Return (X, Y) of the center of cell containing provided text 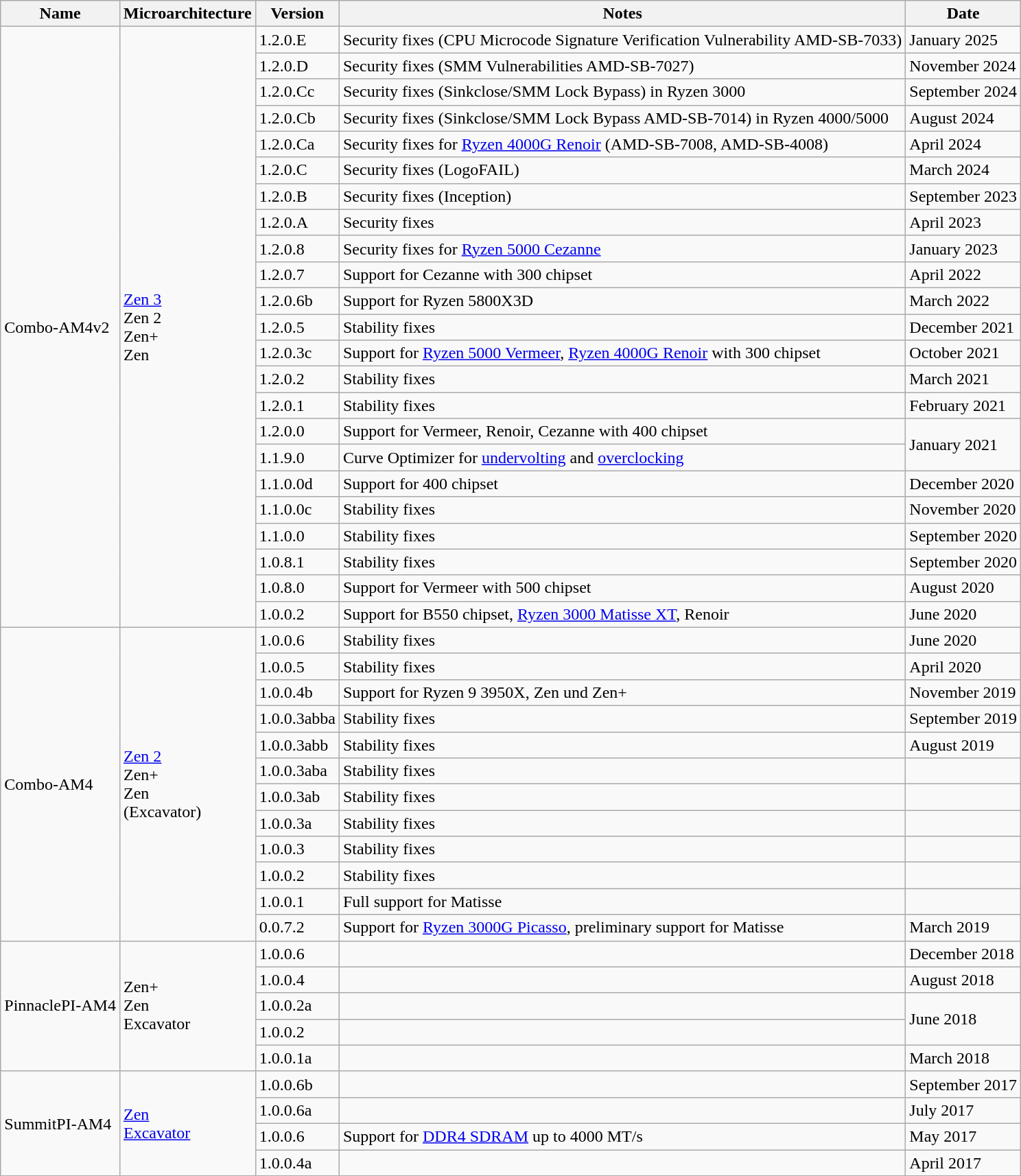
September 2024 (963, 92)
Support for 400 chipset (622, 484)
April 2017 (963, 1163)
1.0.0.3abb (297, 744)
Security fixes (Inception) (622, 196)
Support for Ryzen 5000 Vermeer, Ryzen 4000G Renoir with 300 chipset (622, 353)
Notes (622, 14)
December 2018 (963, 954)
Support for Ryzen 9 3950X, Zen und Zen+ (622, 692)
Curve Optimizer for undervolting and overclocking (622, 458)
March 2018 (963, 1058)
0.0.7.2 (297, 928)
Support for Cezanne with 300 chipset (622, 274)
1.1.0.0d (297, 484)
January 2025 (963, 40)
1.2.0.Cb (297, 118)
April 2020 (963, 666)
1.2.0.5 (297, 327)
February 2021 (963, 405)
1.0.0.4 (297, 980)
1.2.0.3c (297, 353)
1.0.0.2a (297, 1006)
1.1.0.0 (297, 536)
September 2017 (963, 1084)
1.0.0.3a (297, 823)
Name (60, 14)
1.2.0.A (297, 222)
September 2023 (963, 196)
Zen+ZenExcavator (187, 1006)
Combo-AM4 (60, 784)
1.0.0.3abba (297, 718)
January 2023 (963, 248)
Security fixes (SMM Vulnerabilities AMD-SB-7027) (622, 66)
December 2021 (963, 327)
1.0.8.0 (297, 588)
November 2020 (963, 510)
1.2.0.D (297, 66)
August 2018 (963, 980)
November 2024 (963, 66)
1.2.0.C (297, 170)
Security fixes (622, 222)
Security fixes for Ryzen 5000 Cezanne (622, 248)
Support for Ryzen 5800X3D (622, 301)
1.0.0.6b (297, 1084)
Security fixes (CPU Microcode Signature Verification Vulnerability AMD-SB-7033) (622, 40)
April 2023 (963, 222)
Full support for Matisse (622, 902)
1.2.0.2 (297, 379)
1.0.0.3 (297, 849)
Zen 2Zen+Zen(Excavator) (187, 784)
1.2.0.Cc (297, 92)
1.2.0.Ca (297, 144)
1.2.0.8 (297, 248)
Support for Vermeer, Renoir, Cezanne with 400 chipset (622, 432)
December 2020 (963, 484)
1.2.0.1 (297, 405)
1.0.8.1 (297, 562)
1.0.0.1 (297, 902)
Support for B550 chipset, Ryzen 3000 Matisse XT, Renoir (622, 614)
March 2022 (963, 301)
March 2021 (963, 379)
1.1.9.0 (297, 458)
1.0.0.4a (297, 1163)
Combo-AM4v2 (60, 327)
Date (963, 14)
1.0.0.1a (297, 1058)
Security fixes (Sinkclose/SMM Lock Bypass) in Ryzen 3000 (622, 92)
1.2.0.0 (297, 432)
1.1.0.0c (297, 510)
September 2019 (963, 718)
1.0.0.6a (297, 1110)
1.0.0.3ab (297, 797)
April 2022 (963, 274)
PinnaclePI-AM4 (60, 1006)
August 2020 (963, 588)
June 2018 (963, 1019)
Version (297, 14)
April 2024 (963, 144)
ZenExcavator (187, 1123)
1.2.0.E (297, 40)
August 2024 (963, 118)
Security fixes (LogoFAIL) (622, 170)
October 2021 (963, 353)
May 2017 (963, 1136)
Support for Ryzen 3000G Picasso, preliminary support for Matisse (622, 928)
August 2019 (963, 744)
1.0.0.4b (297, 692)
Support for DDR4 SDRAM up to 4000 MT/s (622, 1136)
Support for Vermeer with 500 chipset (622, 588)
November 2019 (963, 692)
SummitPI-AM4 (60, 1123)
1.2.0.7 (297, 274)
1.2.0.6b (297, 301)
March 2019 (963, 928)
January 2021 (963, 445)
1.2.0.B (297, 196)
1.0.0.5 (297, 666)
Security fixes for Ryzen 4000G Renoir (AMD-SB-7008, AMD-SB-4008) (622, 144)
1.0.0.3aba (297, 771)
Microarchitecture (187, 14)
Zen 3Zen 2Zen+Zen (187, 327)
March 2024 (963, 170)
Security fixes (Sinkclose/SMM Lock Bypass AMD-SB-7014) in Ryzen 4000/5000 (622, 118)
July 2017 (963, 1110)
